Scan for the cell matching the given text and deliver its [X, Y] coordinate at center. 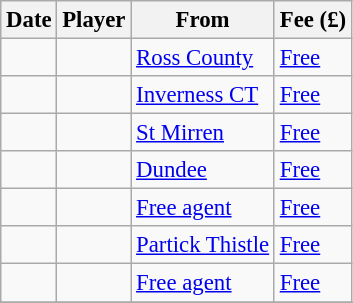
St Mirren [203, 133]
Ross County [203, 58]
From [203, 20]
Inverness CT [203, 95]
Fee (£) [312, 20]
Partick Thistle [203, 245]
Player [94, 20]
Date [29, 20]
Dundee [203, 170]
